Determine the (X, Y) coordinate at the center of the cell enclosing the given text.  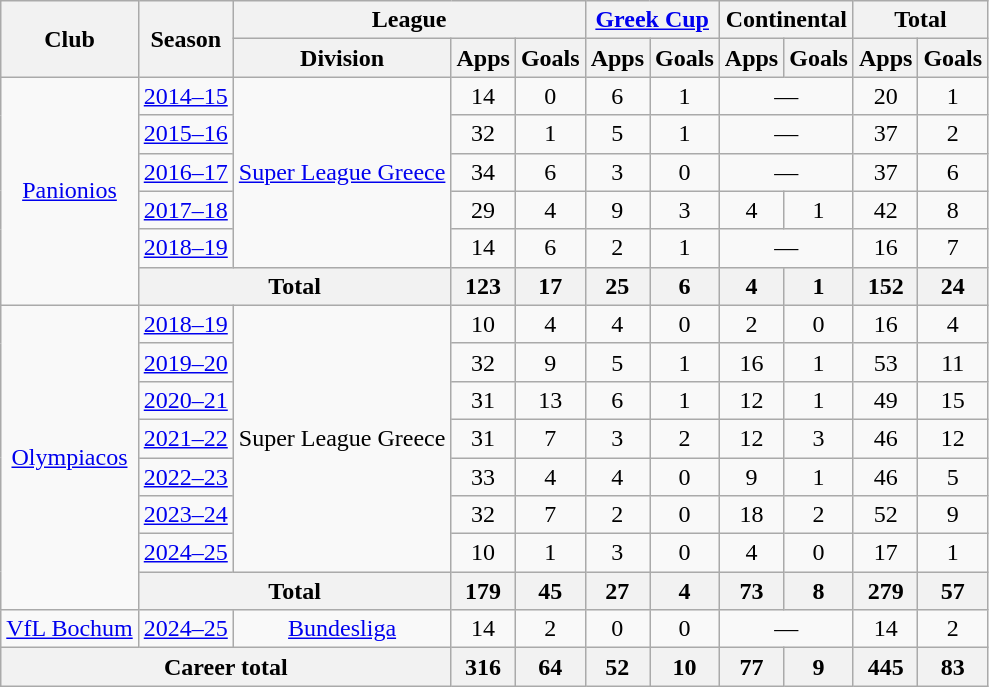
316 (483, 667)
Continental (786, 20)
20 (885, 96)
Career total (226, 667)
42 (885, 210)
83 (953, 667)
2014–15 (186, 96)
123 (483, 286)
15 (953, 400)
13 (550, 400)
152 (885, 286)
57 (953, 591)
Bundesliga (342, 629)
Panionios (70, 191)
33 (483, 477)
18 (751, 515)
2016–17 (186, 172)
179 (483, 591)
64 (550, 667)
2020–21 (186, 400)
53 (885, 362)
Greek Cup (652, 20)
2019–20 (186, 362)
2023–24 (186, 515)
League (409, 20)
Division (342, 58)
49 (885, 400)
29 (483, 210)
27 (617, 591)
77 (751, 667)
VfL Bochum (70, 629)
Season (186, 39)
445 (885, 667)
34 (483, 172)
2017–18 (186, 210)
2021–22 (186, 438)
Olympiacos (70, 457)
2015–16 (186, 134)
279 (885, 591)
45 (550, 591)
24 (953, 286)
73 (751, 591)
2022–23 (186, 477)
25 (617, 286)
11 (953, 362)
Club (70, 39)
